Output the [X, Y] coordinate of the center of the cell containing the given text.  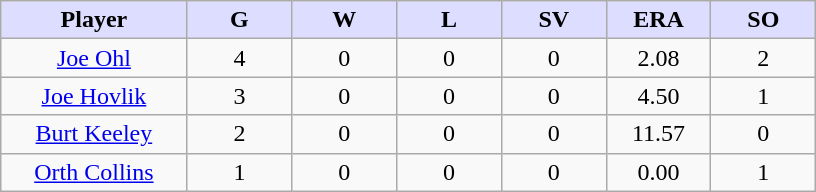
L [450, 20]
ERA [658, 20]
0.00 [658, 172]
SO [764, 20]
SV [554, 20]
Joe Ohl [94, 58]
2.08 [658, 58]
W [344, 20]
Joe Hovlik [94, 96]
Player [94, 20]
3 [240, 96]
Burt Keeley [94, 134]
4.50 [658, 96]
4 [240, 58]
Orth Collins [94, 172]
G [240, 20]
11.57 [658, 134]
